Find where the given text appears and provide that cell's center as [X, Y] coordinate. 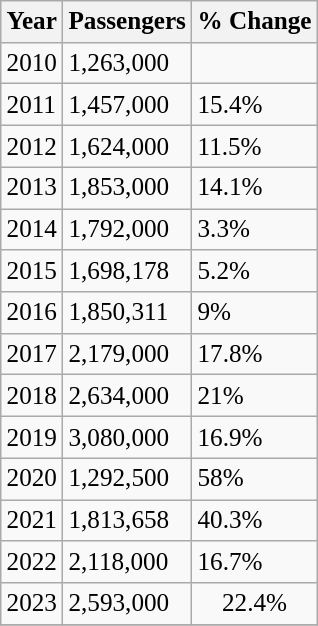
58% [255, 479]
17.8% [255, 354]
16.9% [255, 437]
1,624,000 [128, 146]
16.7% [255, 562]
1,850,311 [128, 313]
2014 [32, 229]
2013 [32, 188]
2,179,000 [128, 354]
40.3% [255, 520]
1,813,658 [128, 520]
15.4% [255, 105]
2023 [32, 604]
11.5% [255, 146]
5.2% [255, 271]
1,698,178 [128, 271]
2018 [32, 396]
1,853,000 [128, 188]
2016 [32, 313]
1,457,000 [128, 105]
2019 [32, 437]
3,080,000 [128, 437]
2,634,000 [128, 396]
Passengers [128, 22]
1,792,000 [128, 229]
21% [255, 396]
2010 [32, 63]
1,263,000 [128, 63]
2020 [32, 479]
% Change [255, 22]
2,118,000 [128, 562]
9% [255, 313]
Year [32, 22]
2021 [32, 520]
22.4% [255, 604]
1,292,500 [128, 479]
2022 [32, 562]
14.1% [255, 188]
2011 [32, 105]
2015 [32, 271]
2,593,000 [128, 604]
2012 [32, 146]
3.3% [255, 229]
2017 [32, 354]
